Capture the cell that displays the provided text and extract its (x, y) central coordinate. 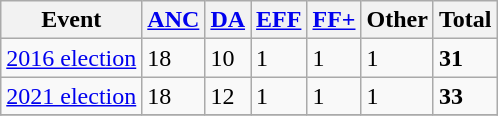
31 (465, 58)
2021 election (72, 96)
33 (465, 96)
Other (397, 20)
FF+ (334, 20)
ANC (174, 20)
EFF (279, 20)
2016 election (72, 58)
12 (228, 96)
10 (228, 58)
Total (465, 20)
Event (72, 20)
DA (228, 20)
